Return (x, y) of the center of cell containing provided text 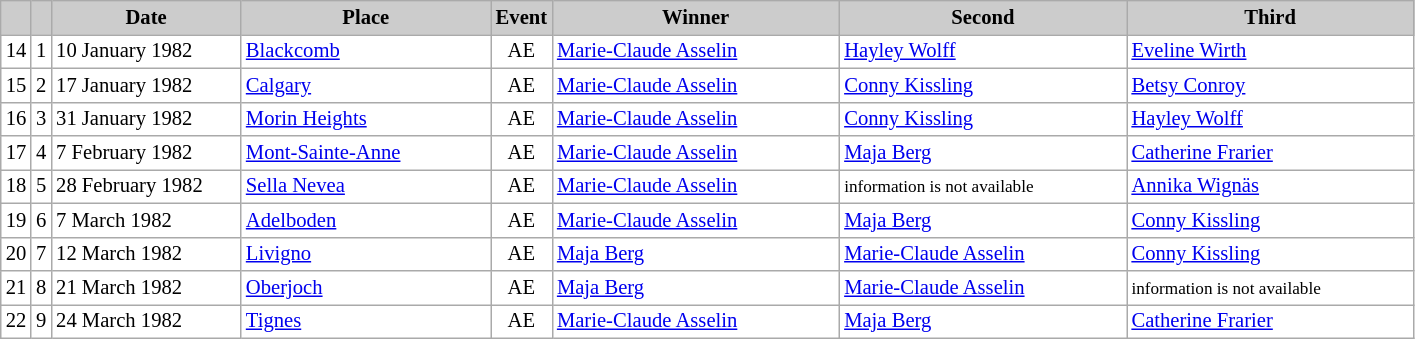
Sella Nevea (366, 186)
Calgary (366, 85)
Livigno (366, 254)
16 (16, 119)
17 (16, 153)
Oberjoch (366, 287)
8 (41, 287)
28 February 1982 (146, 186)
17 January 1982 (146, 85)
22 (16, 321)
19 (16, 220)
7 March 1982 (146, 220)
Annika Wignäs (1270, 186)
Date (146, 17)
14 (16, 51)
Tignes (366, 321)
24 March 1982 (146, 321)
4 (41, 153)
12 March 1982 (146, 254)
20 (16, 254)
Event (522, 17)
Mont-Sainte-Anne (366, 153)
Betsy Conroy (1270, 85)
9 (41, 321)
31 January 1982 (146, 119)
3 (41, 119)
7 February 1982 (146, 153)
2 (41, 85)
Morin Heights (366, 119)
Blackcomb (366, 51)
Place (366, 17)
5 (41, 186)
15 (16, 85)
7 (41, 254)
Second (982, 17)
6 (41, 220)
1 (41, 51)
Third (1270, 17)
Winner (696, 17)
21 March 1982 (146, 287)
Eveline Wirth (1270, 51)
Adelboden (366, 220)
21 (16, 287)
18 (16, 186)
10 January 1982 (146, 51)
